Provide the (x, y) coordinate of the cell's center where the given text is located.  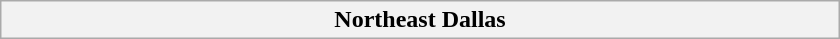
Northeast Dallas (420, 20)
